Return the [X, Y] coordinate for the center point of the cell that contains the specified text.  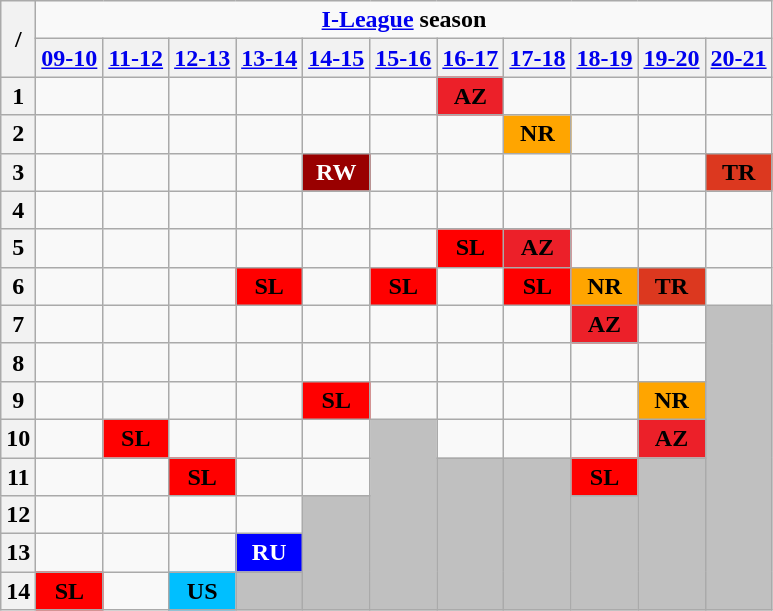
13 [18, 553]
7 [18, 324]
5 [18, 248]
RU [270, 553]
17-18 [538, 58]
9 [18, 400]
19-20 [672, 58]
2 [18, 134]
8 [18, 362]
15-16 [404, 58]
10 [18, 438]
US [202, 591]
4 [18, 210]
13-14 [270, 58]
14-15 [336, 58]
14 [18, 591]
/ [18, 39]
6 [18, 286]
11 [18, 477]
12 [18, 515]
3 [18, 172]
1 [18, 96]
I-League season [404, 20]
20-21 [738, 58]
09-10 [70, 58]
16-17 [470, 58]
11-12 [136, 58]
18-19 [604, 58]
12-13 [202, 58]
RW [336, 172]
